Find where the given text appears and provide that cell's center as (X, Y) coordinate. 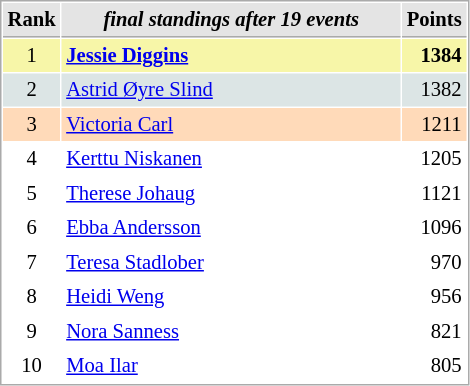
805 (434, 366)
956 (434, 296)
Victoria Carl (232, 124)
5 (32, 194)
Jessie Diggins (232, 56)
final standings after 19 events (232, 20)
6 (32, 228)
8 (32, 296)
4 (32, 158)
1 (32, 56)
2 (32, 90)
821 (434, 332)
Teresa Stadlober (232, 262)
1211 (434, 124)
1121 (434, 194)
Kerttu Niskanen (232, 158)
Ebba Andersson (232, 228)
1096 (434, 228)
Points (434, 20)
1382 (434, 90)
10 (32, 366)
Therese Johaug (232, 194)
3 (32, 124)
1384 (434, 56)
7 (32, 262)
Astrid Øyre Slind (232, 90)
Heidi Weng (232, 296)
970 (434, 262)
Moa Ilar (232, 366)
9 (32, 332)
1205 (434, 158)
Nora Sanness (232, 332)
Rank (32, 20)
